Search for the cell housing the specified text and yield its [x, y] center coordinate. 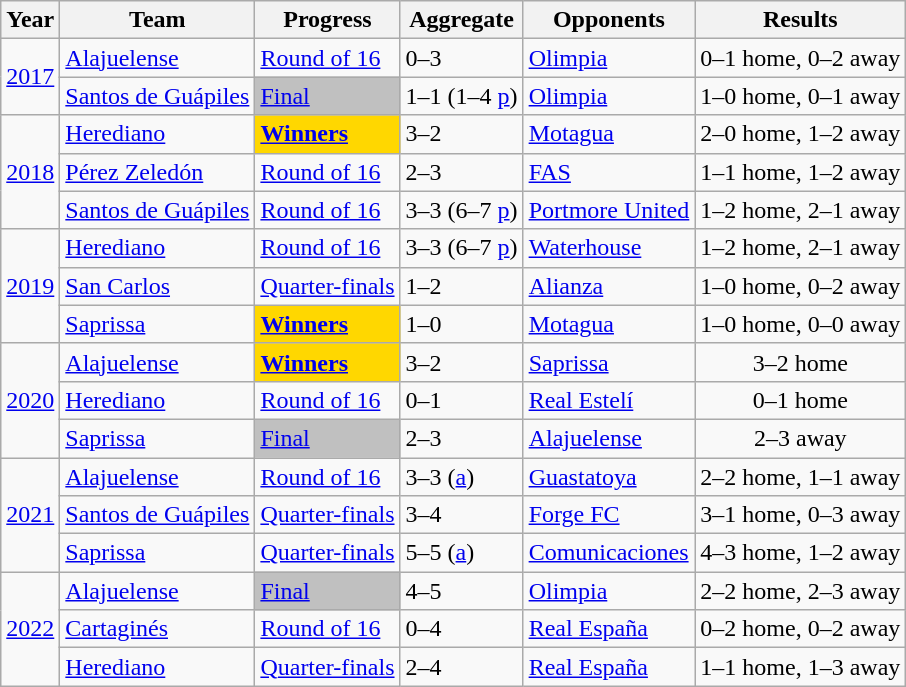
2–0 home, 1–2 away [800, 134]
1–0 home, 0–0 away [800, 324]
2020 [30, 400]
Year [30, 20]
Cartaginés [158, 629]
3–2 home [800, 362]
2–4 [462, 667]
1–1 home, 1–2 away [800, 172]
Pérez Zeledón [158, 172]
4–3 home, 1–2 away [800, 553]
4–5 [462, 591]
2021 [30, 515]
Portmore United [609, 210]
2018 [30, 172]
1–2 [462, 286]
Alianza [609, 286]
0–1 home, 0–2 away [800, 58]
Forge FC [609, 515]
0–1 [462, 400]
1–0 [462, 324]
2–2 home, 1–1 away [800, 477]
0–4 [462, 629]
Opponents [609, 20]
2017 [30, 77]
3–1 home, 0–3 away [800, 515]
Team [158, 20]
2–3 away [800, 438]
0–1 home [800, 400]
1–0 home, 0–1 away [800, 96]
2019 [30, 286]
1–0 home, 0–2 away [800, 286]
2022 [30, 629]
Progress [328, 20]
Guastatoya [609, 477]
Comunicaciones [609, 553]
0–3 [462, 58]
3–3 (a) [462, 477]
FAS [609, 172]
1–1 (1–4 p) [462, 96]
5–5 (a) [462, 553]
2–2 home, 2–3 away [800, 591]
Waterhouse [609, 248]
San Carlos [158, 286]
1–1 home, 1–3 away [800, 667]
Results [800, 20]
Aggregate [462, 20]
3–4 [462, 515]
0–2 home, 0–2 away [800, 629]
Real Estelí [609, 400]
